Capture the cell that displays the provided text and extract its [X, Y] central coordinate. 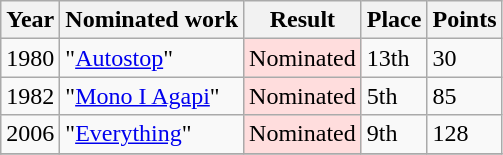
"Autostop" [152, 58]
2006 [30, 134]
30 [464, 58]
"Everything" [152, 134]
Points [464, 20]
9th [394, 134]
1982 [30, 96]
85 [464, 96]
5th [394, 96]
Result [303, 20]
1980 [30, 58]
128 [464, 134]
Nominated work [152, 20]
"Mono I Agapi" [152, 96]
Year [30, 20]
13th [394, 58]
Place [394, 20]
